From the cell containing the given text, extract its center point as [x, y] coordinate. 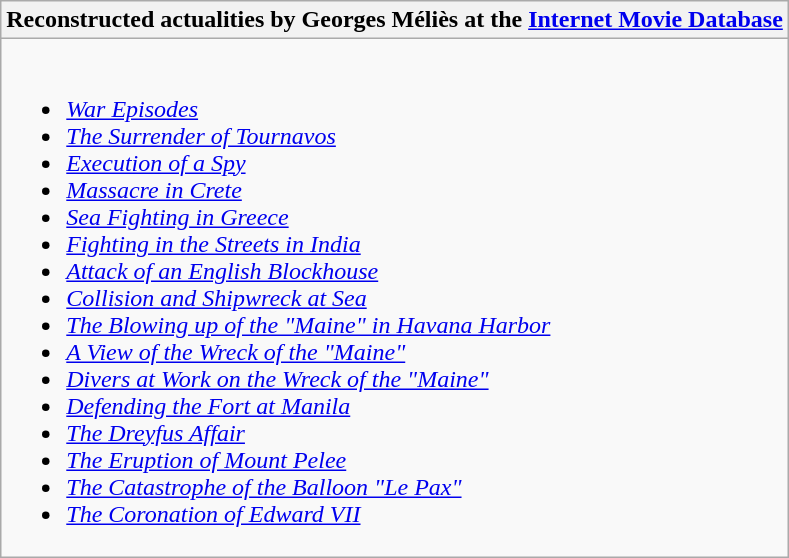
Reconstructed actualities by Georges Méliès at the Internet Movie Database [395, 20]
